From the cell containing the given text, extract its center point as (x, y) coordinate. 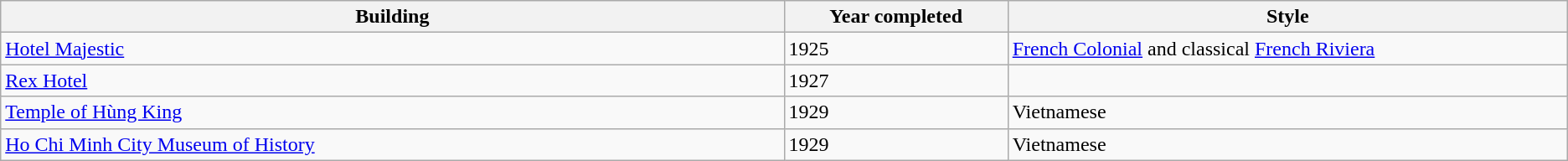
Temple of Hùng King (392, 112)
Hotel Majestic (392, 49)
1925 (896, 49)
Ho Chi Minh City Museum of History (392, 144)
Style (1287, 17)
Building (392, 17)
Rex Hotel (392, 80)
Year completed (896, 17)
French Colonial and classical French Riviera (1287, 49)
1927 (896, 80)
